Provide the (x, y) coordinate of the cell's center where the given text is located.  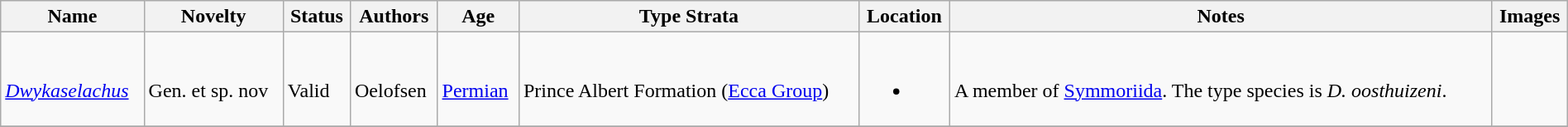
Novelty (213, 17)
Permian (478, 80)
Age (478, 17)
Notes (1221, 17)
A member of Symmoriida. The type species is D. oosthuizeni. (1221, 80)
Dwykaselachus (73, 80)
Name (73, 17)
Location (904, 17)
Status (316, 17)
Type Strata (688, 17)
Oelofsen (394, 80)
Images (1530, 17)
Authors (394, 17)
Prince Albert Formation (Ecca Group) (688, 80)
Gen. et sp. nov (213, 80)
Valid (316, 80)
